Capture the cell that displays the provided text and extract its (X, Y) central coordinate. 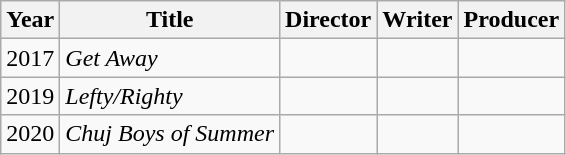
Chuj Boys of Summer (170, 134)
2019 (30, 96)
2017 (30, 58)
2020 (30, 134)
Title (170, 20)
Writer (418, 20)
Get Away (170, 58)
Producer (512, 20)
Lefty/Righty (170, 96)
Director (328, 20)
Year (30, 20)
